Return [x, y] of the center of cell containing provided text 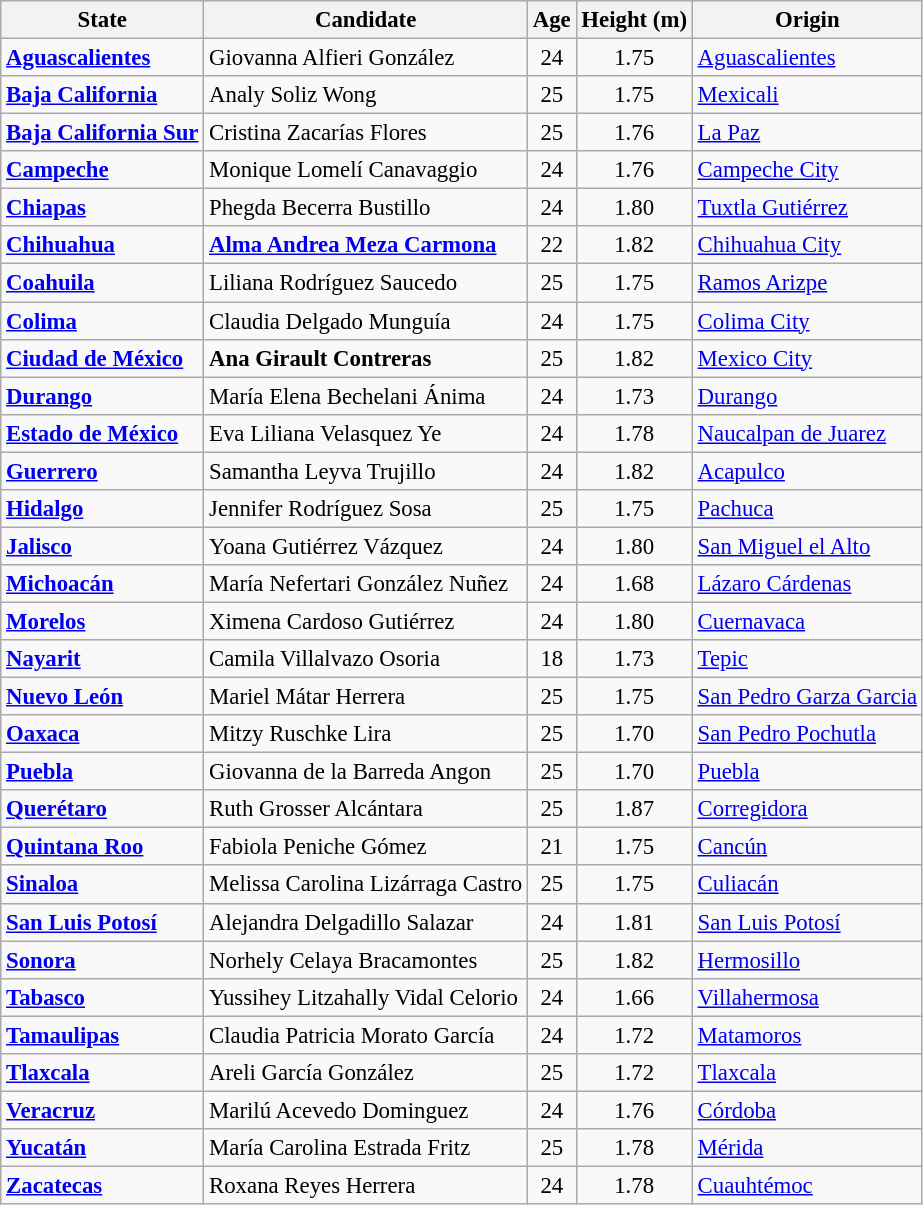
State [102, 20]
21 [552, 847]
Cristina Zacarías Flores [366, 133]
1.68 [634, 584]
18 [552, 659]
Hermosillo [807, 960]
Quintana Roo [102, 847]
Marilú Acevedo Dominguez [366, 1110]
Corregidora [807, 809]
Age [552, 20]
Jalisco [102, 546]
1.81 [634, 922]
Córdoba [807, 1110]
San Pedro Garza Garcia [807, 697]
Roxana Reyes Herrera [366, 1185]
1.66 [634, 997]
Alejandra Delgadillo Salazar [366, 922]
Baja California [102, 95]
Fabiola Peniche Gómez [366, 847]
Morelos [102, 621]
Origin [807, 20]
Jennifer Rodríguez Sosa [366, 509]
Tabasco [102, 997]
Mexicali [807, 95]
Tepic [807, 659]
Oaxaca [102, 734]
Giovanna Alfieri González [366, 58]
Ana Girault Contreras [366, 358]
San Miguel el Alto [807, 546]
Claudia Delgado Munguía [366, 321]
Camila Villalvazo Osoria [366, 659]
Mexico City [807, 358]
Eva Liliana Velasquez Ye [366, 433]
Lázaro Cárdenas [807, 584]
Yussihey Litzahally Vidal Celorio [366, 997]
Mérida [807, 1148]
Yoana Gutiérrez Vázquez [366, 546]
Areli García González [366, 1073]
Norhely Celaya Bracamontes [366, 960]
Sinaloa [102, 885]
Monique Lomelí Canavaggio [366, 170]
María Carolina Estrada Fritz [366, 1148]
Ciudad de México [102, 358]
Campeche City [807, 170]
Baja California Sur [102, 133]
Analy Soliz Wong [366, 95]
Chihuahua City [807, 245]
Hidalgo [102, 509]
Coahuila [102, 283]
Colima [102, 321]
Michoacán [102, 584]
Chiapas [102, 208]
Campeche [102, 170]
Guerrero [102, 471]
Phegda Becerra Bustillo [366, 208]
Culiacán [807, 885]
Acapulco [807, 471]
San Pedro Pochutla [807, 734]
Tuxtla Gutiérrez [807, 208]
Naucalpan de Juarez [807, 433]
Sonora [102, 960]
Alma Andrea Meza Carmona [366, 245]
Cuernavaca [807, 621]
Cancún [807, 847]
Candidate [366, 20]
Tamaulipas [102, 1035]
Ximena Cardoso Gutiérrez [366, 621]
Melissa Carolina Lizárraga Castro [366, 885]
María Elena Bechelani Ánima [366, 396]
Samantha Leyva Trujillo [366, 471]
Cuauhtémoc [807, 1185]
Pachuca [807, 509]
Liliana Rodríguez Saucedo [366, 283]
Mitzy Ruschke Lira [366, 734]
María Nefertari González Nuñez [366, 584]
22 [552, 245]
Villahermosa [807, 997]
Nayarit [102, 659]
Ruth Grosser Alcántara [366, 809]
Colima City [807, 321]
Nuevo León [102, 697]
Estado de México [102, 433]
Matamoros [807, 1035]
Height (m) [634, 20]
Ramos Arizpe [807, 283]
Chihuahua [102, 245]
Yucatán [102, 1148]
Giovanna de la Barreda Angon [366, 772]
Mariel Mátar Herrera [366, 697]
Claudia Patricia Morato García [366, 1035]
La Paz [807, 133]
Querétaro [102, 809]
Zacatecas [102, 1185]
Veracruz [102, 1110]
1.87 [634, 809]
